Pinpoint the cell where the given text exists, returning its (x, y) midpoint coordinate. 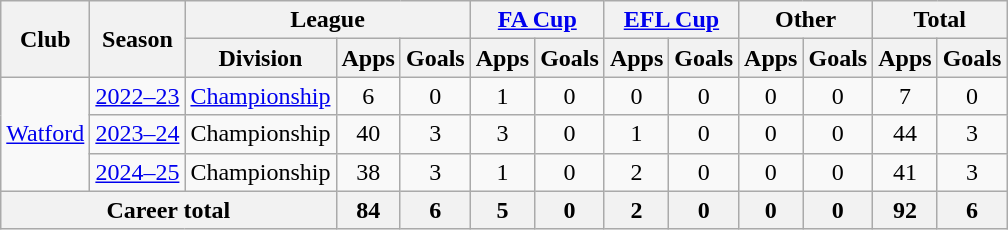
League (328, 20)
EFL Cup (671, 20)
FA Cup (537, 20)
41 (905, 172)
44 (905, 134)
Watford (46, 134)
Club (46, 39)
5 (502, 210)
Division (260, 58)
7 (905, 96)
2023–24 (138, 134)
40 (368, 134)
Career total (168, 210)
Total (940, 20)
Other (806, 20)
38 (368, 172)
84 (368, 210)
Season (138, 39)
2022–23 (138, 96)
92 (905, 210)
2024–25 (138, 172)
